Determine the (x, y) coordinate at the center of the cell enclosing the given text.  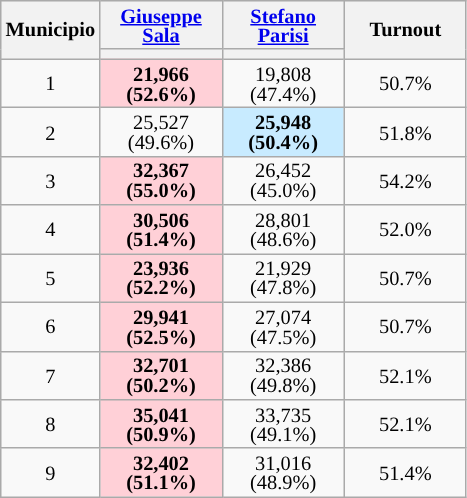
27,074 (47.5%) (283, 326)
Giuseppe Sala (161, 24)
33,735 (49.1%) (283, 424)
29,941 (52.5%) (161, 326)
51.4% (405, 472)
32,701 (50.2%) (161, 376)
9 (50, 472)
32,386 (49.8%) (283, 376)
5 (50, 278)
52.0% (405, 230)
4 (50, 230)
3 (50, 180)
6 (50, 326)
31,016 (48.9%) (283, 472)
25,948 (50.4%) (283, 132)
Stefano Parisi (283, 24)
51.8% (405, 132)
1 (50, 84)
32,402 (51.1%) (161, 472)
2 (50, 132)
32,367 (55.0%) (161, 180)
54.2% (405, 180)
8 (50, 424)
23,936 (52.2%) (161, 278)
25,527 (49.6%) (161, 132)
30,506 (51.4%) (161, 230)
Municipio (50, 29)
19,808 (47.4%) (283, 84)
Turnout (405, 29)
35,041 (50.9%) (161, 424)
28,801 (48.6%) (283, 230)
21,929 (47.8%) (283, 278)
21,966 (52.6%) (161, 84)
7 (50, 376)
26,452 (45.0%) (283, 180)
